Scan for the cell matching the given text and deliver its [X, Y] coordinate at center. 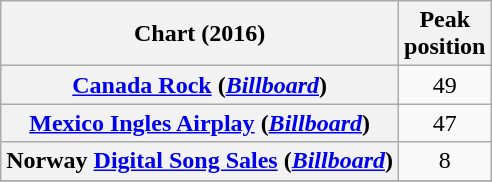
8 [445, 161]
47 [445, 123]
Canada Rock (Billboard) [200, 85]
Norway Digital Song Sales (Billboard) [200, 161]
Chart (2016) [200, 34]
Mexico Ingles Airplay (Billboard) [200, 123]
Peakposition [445, 34]
49 [445, 85]
